Identify which cell holds the provided text, then report its (x, y) central coordinate. 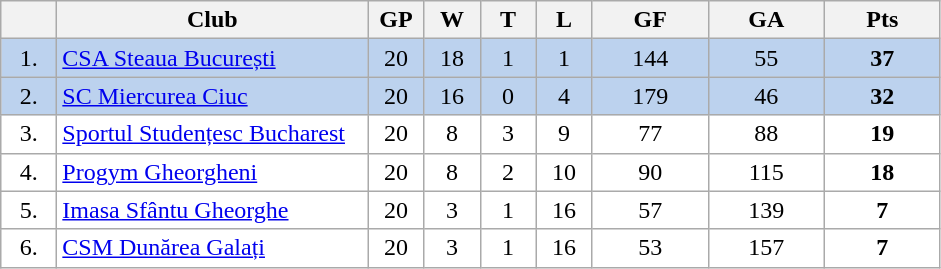
46 (766, 96)
Progym Gheorgheni (212, 172)
SC Miercurea Ciuc (212, 96)
90 (650, 172)
1. (29, 58)
144 (650, 58)
2. (29, 96)
115 (766, 172)
5. (29, 210)
9 (564, 134)
77 (650, 134)
88 (766, 134)
157 (766, 248)
37 (882, 58)
Pts (882, 20)
Sportul Studențesc Bucharest (212, 134)
57 (650, 210)
CSA Steaua București (212, 58)
4 (564, 96)
32 (882, 96)
6. (29, 248)
3. (29, 134)
179 (650, 96)
T (508, 20)
W (452, 20)
19 (882, 134)
CSM Dunărea Galați (212, 248)
139 (766, 210)
4. (29, 172)
GF (650, 20)
GA (766, 20)
GP (396, 20)
0 (508, 96)
Imasa Sfântu Gheorghe (212, 210)
L (564, 20)
2 (508, 172)
53 (650, 248)
10 (564, 172)
Club (212, 20)
55 (766, 58)
